Capture the cell that displays the provided text and extract its [X, Y] central coordinate. 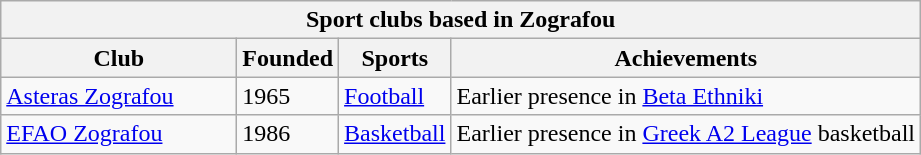
Basketball [395, 134]
Sports [395, 58]
Founded [288, 58]
Asteras Zografou [119, 96]
Sport clubs based in Zografou [461, 20]
Football [395, 96]
Earlier presence in Greek A2 League basketball [686, 134]
1965 [288, 96]
Club [119, 58]
EFAO Zografou [119, 134]
1986 [288, 134]
Achievements [686, 58]
Earlier presence in Beta Ethniki [686, 96]
